Return the [x, y] coordinate for the center point of the cell that contains the specified text.  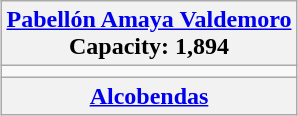
Pabellón Amaya ValdemoroCapacity: 1,894 [149, 34]
Alcobendas [149, 96]
